Detect which cell encompasses the target text, then output its (X, Y) center coordinate. 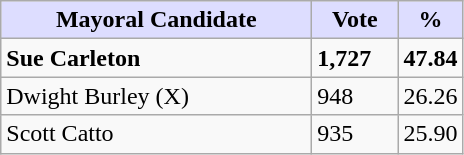
Dwight Burley (X) (156, 96)
Scott Catto (156, 134)
1,727 (355, 58)
26.26 (430, 96)
% (430, 20)
Mayoral Candidate (156, 20)
Sue Carleton (156, 58)
25.90 (430, 134)
Vote (355, 20)
948 (355, 96)
935 (355, 134)
47.84 (430, 58)
